Extract the (X, Y) coordinate from the center of the cell holding the provided text.  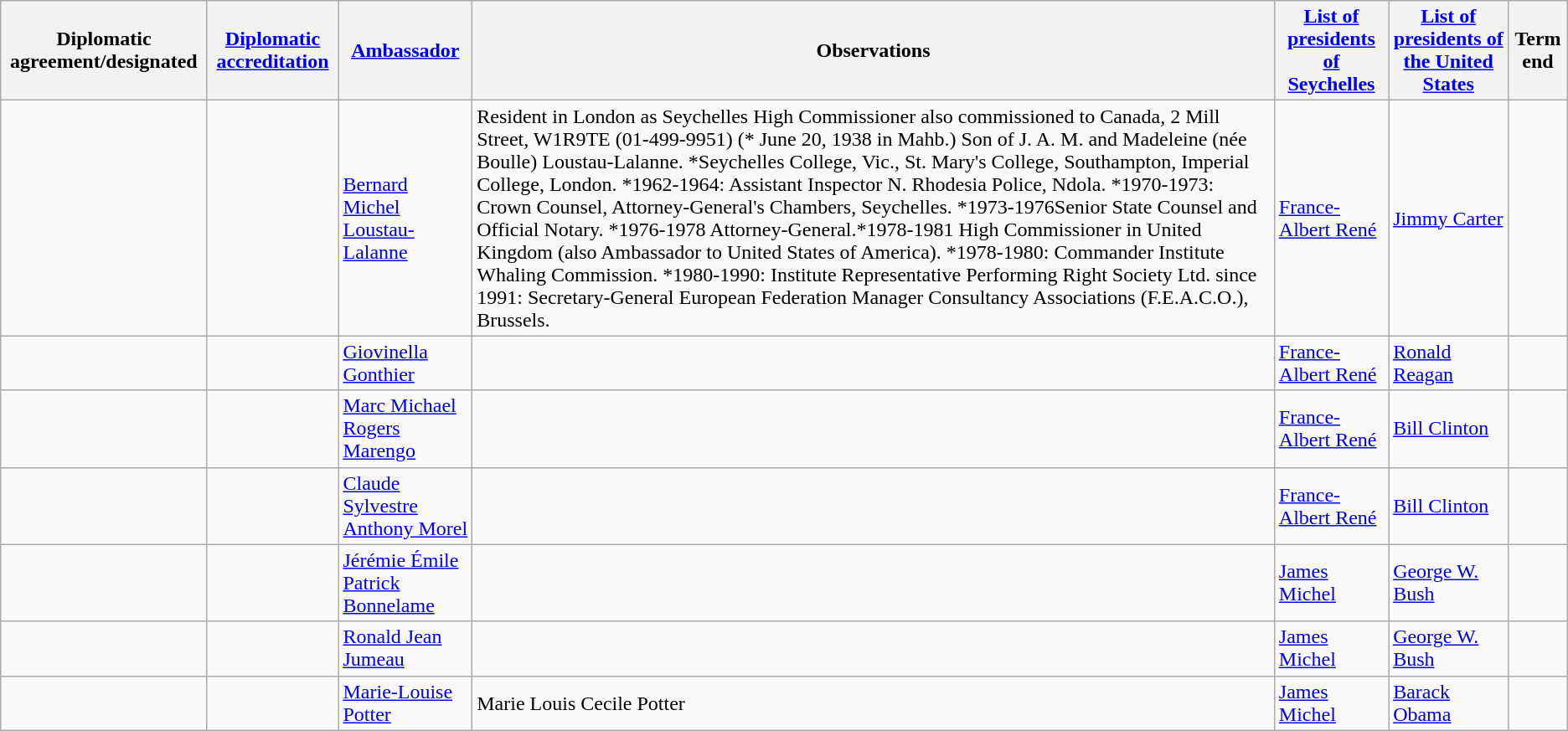
List of presidents of Seychelles (1331, 50)
Marie-Louise Potter (405, 703)
Jimmy Carter (1449, 218)
Barack Obama (1449, 703)
Ronald Reagan (1449, 363)
Diplomatic accreditation (273, 50)
Jérémie Émile Patrick Bonnelame (405, 583)
List of presidents of the United States (1449, 50)
Diplomatic agreement/designated (104, 50)
Marc Michael Rogers Marengo (405, 429)
Claude Sylvestre Anthony Morel (405, 506)
Marie Louis Cecile Potter (874, 703)
Ambassador (405, 50)
Bernard Michel Loustau-Lalanne (405, 218)
Observations (874, 50)
Giovinella Gonthier (405, 363)
Term end (1538, 50)
Ronald Jean Jumeau (405, 648)
